Scan for the cell matching the given text and deliver its (x, y) coordinate at center. 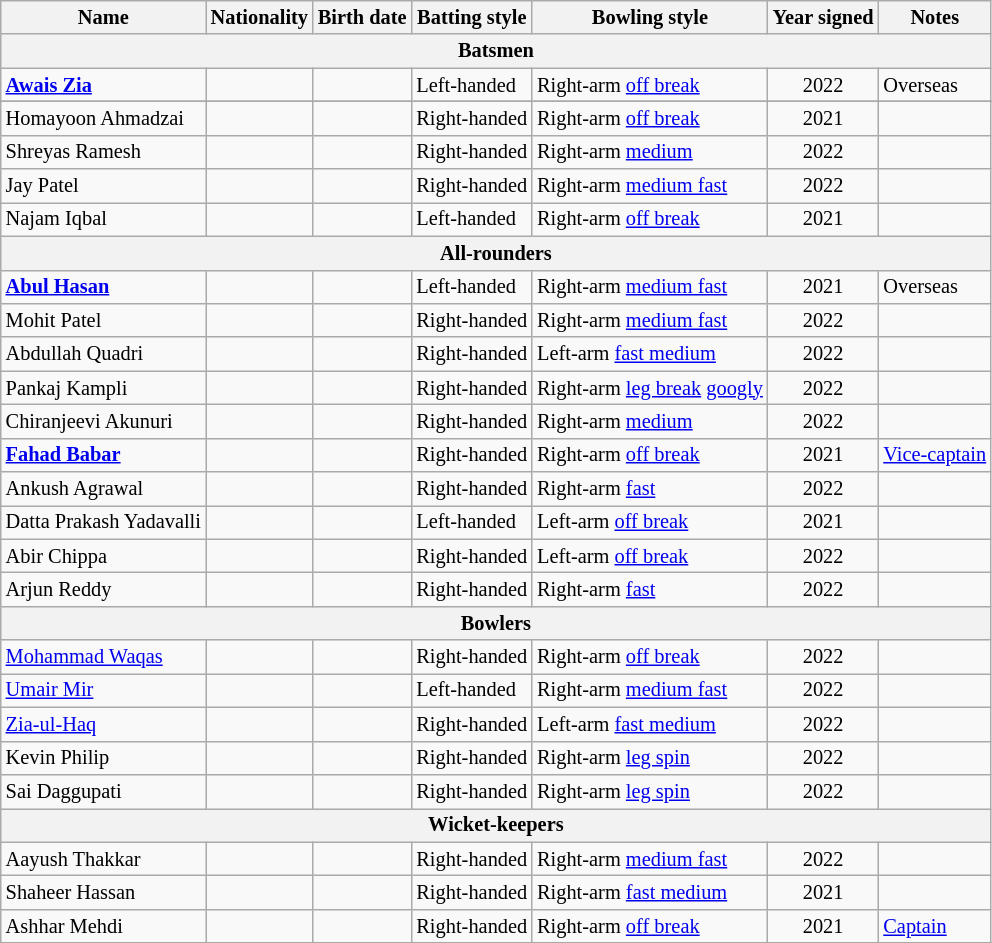
Wicket-keepers (496, 825)
Bowling style (650, 17)
Kevin Philip (104, 758)
Mohammad Waqas (104, 657)
Shreyas Ramesh (104, 152)
Year signed (824, 17)
Abdullah Quadri (104, 354)
All-rounders (496, 253)
Batting style (472, 17)
Pankaj Kampli (104, 388)
Sai Daggupati (104, 791)
Homayoon Ahmadzai (104, 118)
Aayush Thakkar (104, 859)
Right-arm leg break googly (650, 388)
Fahad Babar (104, 455)
Datta Prakash Yadavalli (104, 522)
Arjun Reddy (104, 589)
Chiranjeevi Akunuri (104, 421)
Umair Mir (104, 690)
Abul Hasan (104, 287)
Notes (934, 17)
Mohit Patel (104, 320)
Nationality (260, 17)
Right-arm fast medium (650, 892)
Name (104, 17)
Bowlers (496, 623)
Abir Chippa (104, 556)
Zia-ul-Haq (104, 724)
Shaheer Hassan (104, 892)
Ankush Agrawal (104, 489)
Captain (934, 926)
Najam Iqbal (104, 219)
Jay Patel (104, 186)
Awais Zia (104, 85)
Ashhar Mehdi (104, 926)
Birth date (362, 17)
Vice-captain (934, 455)
Batsmen (496, 51)
